Output the [x, y] coordinate of the center of the cell containing the given text.  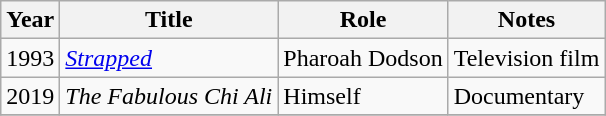
Himself [363, 96]
1993 [30, 58]
The Fabulous Chi Ali [169, 96]
Pharoah Dodson [363, 58]
2019 [30, 96]
Strapped [169, 58]
Television film [526, 58]
Year [30, 20]
Role [363, 20]
Notes [526, 20]
Documentary [526, 96]
Title [169, 20]
